Extract the [x, y] coordinate from the center of the cell holding the provided text.  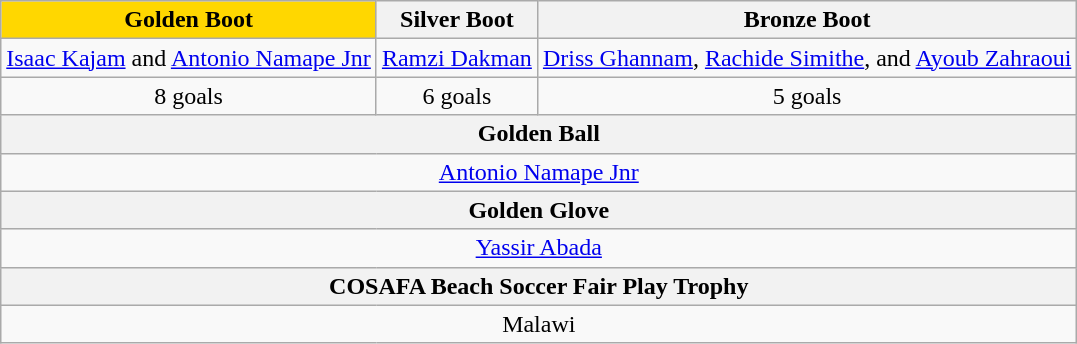
Ramzi Dakman [456, 58]
Golden Boot [189, 20]
Golden Glove [539, 210]
Golden Ball [539, 134]
6 goals [456, 96]
Driss Ghannam, Rachide Simithe, and Ayoub Zahraoui [806, 58]
Isaac Kajam and Antonio Namape Jnr [189, 58]
Silver Boot [456, 20]
Yassir Abada [539, 248]
Bronze Boot [806, 20]
Malawi [539, 324]
5 goals [806, 96]
Antonio Namape Jnr [539, 172]
COSAFA Beach Soccer Fair Play Trophy [539, 286]
8 goals [189, 96]
